Capture the cell that displays the provided text and extract its [x, y] central coordinate. 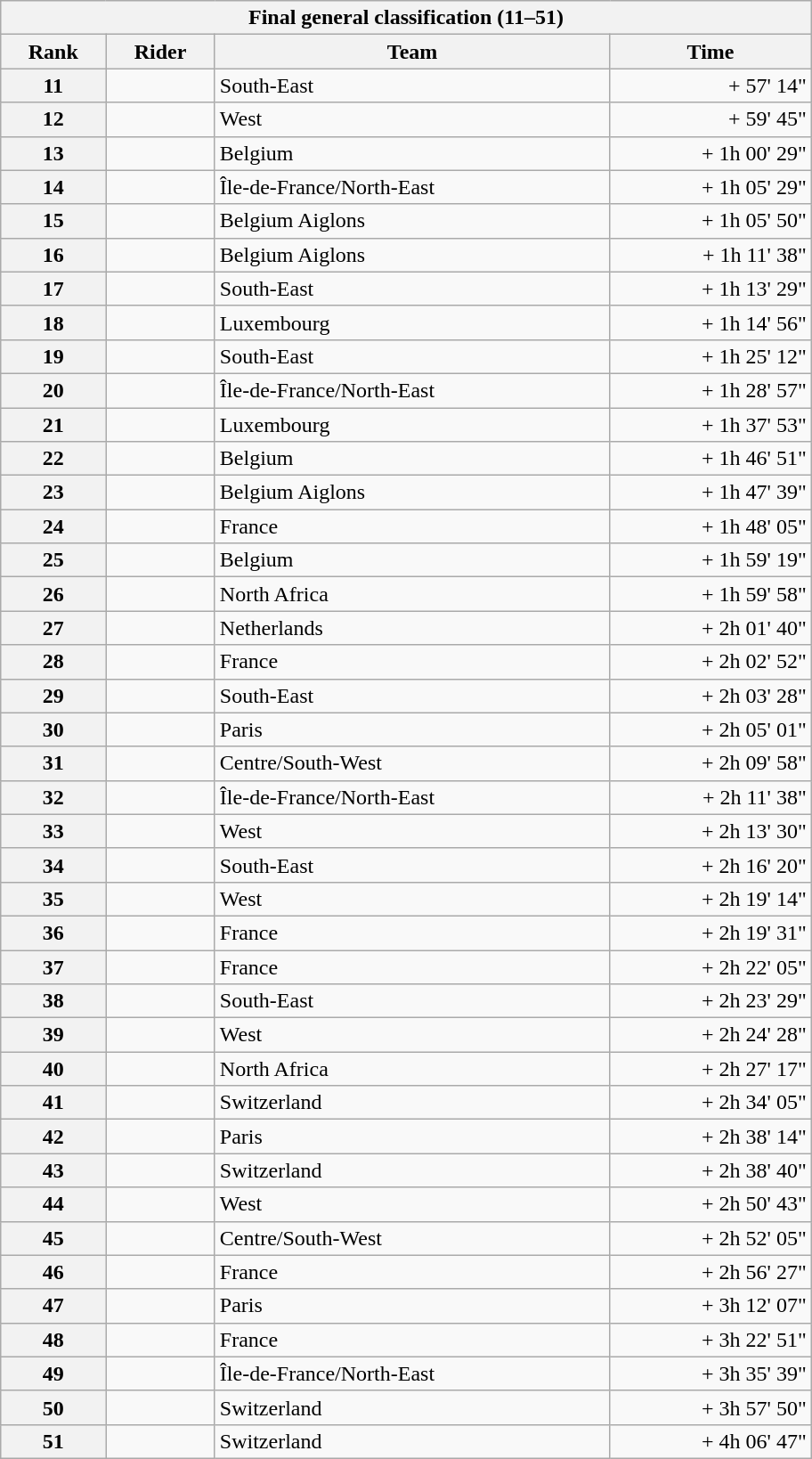
+ 3h 12' 07" [710, 1306]
Team [412, 52]
+ 3h 57' 50" [710, 1407]
Final general classification (11–51) [406, 18]
40 [53, 1069]
26 [53, 594]
30 [53, 729]
+ 1h 28' 57" [710, 390]
46 [53, 1272]
+ 1h 48' 05" [710, 526]
18 [53, 322]
+ 1h 59' 58" [710, 594]
+ 1h 05' 29" [710, 187]
21 [53, 425]
15 [53, 221]
+ 1h 11' 38" [710, 255]
22 [53, 459]
48 [53, 1340]
+ 2h 05' 01" [710, 729]
+ 2h 02' 52" [710, 662]
17 [53, 289]
+ 1h 46' 51" [710, 459]
Netherlands [412, 628]
+ 1h 05' 50" [710, 221]
+ 59' 45" [710, 119]
28 [53, 662]
12 [53, 119]
16 [53, 255]
35 [53, 899]
20 [53, 390]
Rider [160, 52]
+ 2h 22' 05" [710, 966]
+ 3h 35' 39" [710, 1373]
+ 1h 59' 19" [710, 560]
33 [53, 831]
41 [53, 1103]
+ 57' 14" [710, 86]
11 [53, 86]
36 [53, 933]
50 [53, 1407]
+ 2h 38' 14" [710, 1137]
27 [53, 628]
47 [53, 1306]
23 [53, 493]
Time [710, 52]
39 [53, 1035]
25 [53, 560]
+ 3h 22' 51" [710, 1340]
+ 2h 09' 58" [710, 763]
Rank [53, 52]
49 [53, 1373]
51 [53, 1441]
+ 2h 50' 43" [710, 1204]
+ 2h 13' 30" [710, 831]
+ 2h 56' 27" [710, 1272]
13 [53, 153]
+ 2h 23' 29" [710, 1001]
+ 2h 19' 14" [710, 899]
14 [53, 187]
+ 1h 00' 29" [710, 153]
+ 2h 24' 28" [710, 1035]
29 [53, 696]
31 [53, 763]
+ 1h 13' 29" [710, 289]
+ 2h 03' 28" [710, 696]
38 [53, 1001]
42 [53, 1137]
+ 1h 25' 12" [710, 356]
37 [53, 966]
+ 2h 16' 20" [710, 865]
24 [53, 526]
+ 2h 01' 40" [710, 628]
45 [53, 1238]
32 [53, 797]
+ 2h 27' 17" [710, 1069]
19 [53, 356]
+ 4h 06' 47" [710, 1441]
44 [53, 1204]
+ 2h 11' 38" [710, 797]
+ 1h 47' 39" [710, 493]
+ 2h 38' 40" [710, 1170]
+ 2h 34' 05" [710, 1103]
34 [53, 865]
+ 2h 52' 05" [710, 1238]
+ 1h 14' 56" [710, 322]
43 [53, 1170]
+ 1h 37' 53" [710, 425]
+ 2h 19' 31" [710, 933]
